Return (x, y) of the center of cell containing provided text 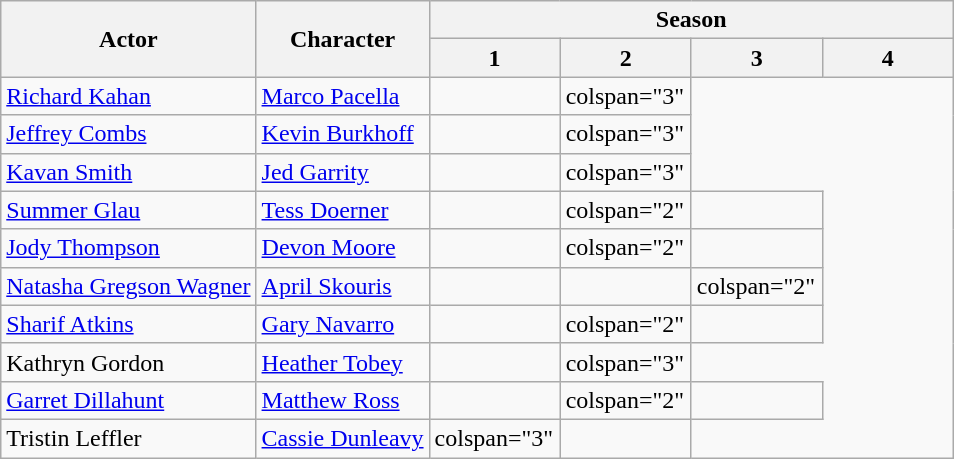
Summer Glau (128, 210)
Garret Dillahunt (128, 400)
Richard Kahan (128, 96)
Kevin Burkhoff (342, 134)
3 (756, 58)
Devon Moore (342, 248)
Heather Tobey (342, 362)
4 (888, 58)
Jeffrey Combs (128, 134)
Kathryn Gordon (128, 362)
Jed Garrity (342, 172)
Natasha Gregson Wagner (128, 286)
Season (691, 20)
2 (626, 58)
Character (342, 39)
Tess Doerner (342, 210)
Actor (128, 39)
Cassie Dunleavy (342, 438)
Tristin Leffler (128, 438)
Sharif Atkins (128, 324)
April Skouris (342, 286)
Marco Pacella (342, 96)
1 (494, 58)
Jody Thompson (128, 248)
Matthew Ross (342, 400)
Kavan Smith (128, 172)
Gary Navarro (342, 324)
